Output the [x, y] coordinate of the center of the cell containing the given text.  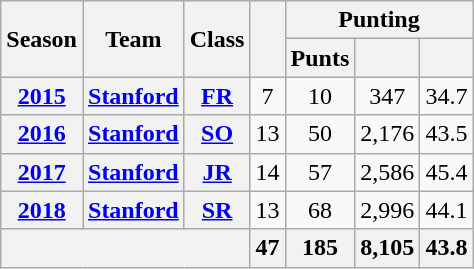
44.1 [446, 210]
Season [42, 39]
SO [217, 134]
2,996 [388, 210]
Team [133, 39]
SR [217, 210]
43.8 [446, 248]
14 [268, 172]
50 [320, 134]
7 [268, 96]
Class [217, 39]
45.4 [446, 172]
Punts [320, 58]
JR [217, 172]
47 [268, 248]
34.7 [446, 96]
2,586 [388, 172]
2,176 [388, 134]
2016 [42, 134]
43.5 [446, 134]
Punting [379, 20]
2018 [42, 210]
8,105 [388, 248]
2017 [42, 172]
10 [320, 96]
347 [388, 96]
57 [320, 172]
FR [217, 96]
2015 [42, 96]
68 [320, 210]
185 [320, 248]
